Return (X, Y) of the center of cell containing provided text 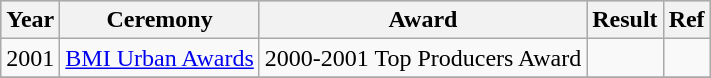
Result (625, 20)
2001 (30, 58)
BMI Urban Awards (160, 58)
2000-2001 Top Producers Award (422, 58)
Award (422, 20)
Ref (686, 20)
Year (30, 20)
Ceremony (160, 20)
